From the cell containing the given text, extract its center point as [X, Y] coordinate. 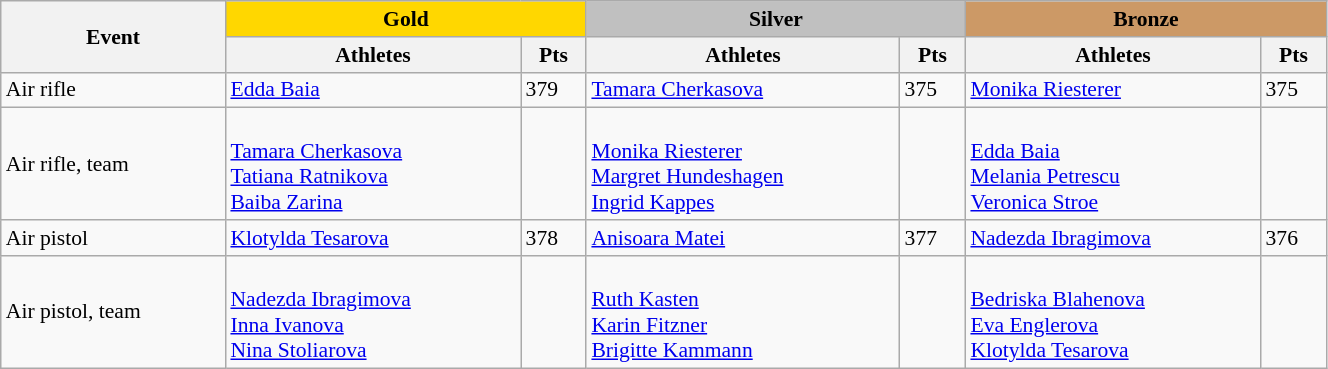
Silver [776, 19]
Air pistol [114, 238]
Bedriska BlahenovaEva EnglerovaKlotylda Tesarova [1112, 312]
Nadezda IbragimovaInna IvanovaNina Stoliarova [372, 312]
379 [554, 90]
Ruth KastenKarin FitznerBrigitte Kammann [742, 312]
Tamara CherkasovaTatiana RatnikovaBaiba Zarina [372, 164]
Nadezda Ibragimova [1112, 238]
Edda BaiaMelania PetrescuVeronica Stroe [1112, 164]
376 [1294, 238]
377 [933, 238]
Monika RiestererMargret HundeshagenIngrid Kappes [742, 164]
Monika Riesterer [1112, 90]
Air rifle, team [114, 164]
Tamara Cherkasova [742, 90]
Edda Baia [372, 90]
Anisoara Matei [742, 238]
Air rifle [114, 90]
Bronze [1146, 19]
Air pistol, team [114, 312]
Gold [406, 19]
Event [114, 36]
378 [554, 238]
Klotylda Tesarova [372, 238]
